Pinpoint the cell where the given text exists, returning its (x, y) midpoint coordinate. 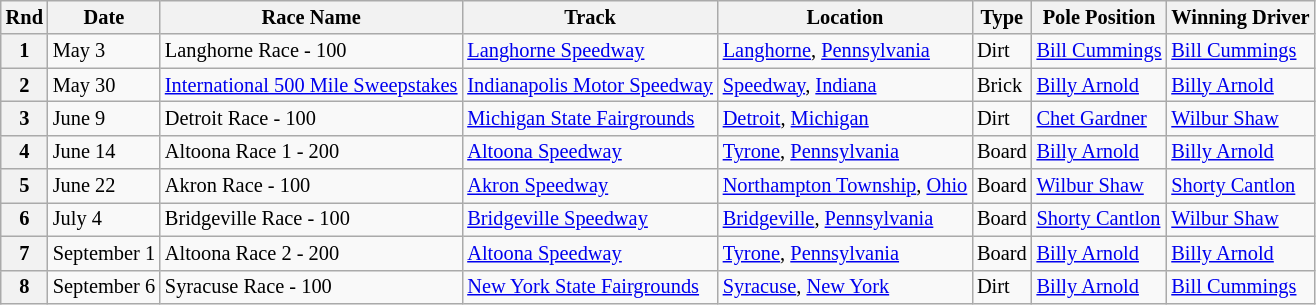
6 (24, 219)
Northampton Township, Ohio (845, 186)
Michigan State Fairgrounds (590, 118)
Chet Gardner (1100, 118)
September 6 (104, 287)
Detroit, Michigan (845, 118)
Syracuse Race - 100 (311, 287)
Type (1002, 17)
7 (24, 253)
Langhorne Race - 100 (311, 51)
Langhorne Speedway (590, 51)
Location (845, 17)
Date (104, 17)
8 (24, 287)
Bridgeville, Pennsylvania (845, 219)
July 4 (104, 219)
Detroit Race - 100 (311, 118)
September 1 (104, 253)
June 9 (104, 118)
Akron Race - 100 (311, 186)
June 22 (104, 186)
Akron Speedway (590, 186)
Altoona Race 2 - 200 (311, 253)
Indianapolis Motor Speedway (590, 85)
May 3 (104, 51)
Brick (1002, 85)
1 (24, 51)
Race Name (311, 17)
Winning Driver (1240, 17)
Track (590, 17)
Pole Position (1100, 17)
June 14 (104, 152)
4 (24, 152)
5 (24, 186)
2 (24, 85)
Syracuse, New York (845, 287)
Bridgeville Speedway (590, 219)
Langhorne, Pennsylvania (845, 51)
3 (24, 118)
Altoona Race 1 - 200 (311, 152)
Speedway, Indiana (845, 85)
Bridgeville Race - 100 (311, 219)
International 500 Mile Sweepstakes (311, 85)
Rnd (24, 17)
New York State Fairgrounds (590, 287)
May 30 (104, 85)
